Return [x, y] of the center of cell containing provided text 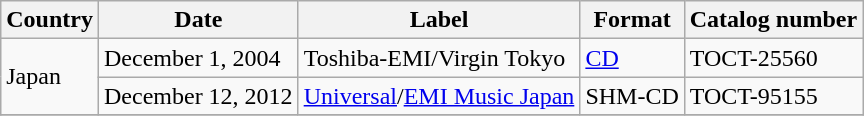
CD [632, 58]
December 12, 2012 [198, 96]
Date [198, 20]
TOCT-25560 [773, 58]
TOCT-95155 [773, 96]
Toshiba-EMI/Virgin Tokyo [439, 58]
Label [439, 20]
December 1, 2004 [198, 58]
SHM-CD [632, 96]
Format [632, 20]
Universal/EMI Music Japan [439, 96]
Japan [50, 77]
Country [50, 20]
Catalog number [773, 20]
